Capture the cell that displays the provided text and extract its (x, y) central coordinate. 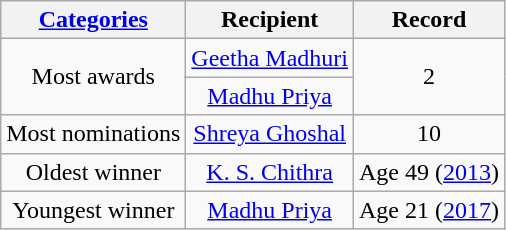
Most nominations (94, 134)
Most awards (94, 77)
10 (430, 134)
Categories (94, 20)
Record (430, 20)
Age 49 (2013) (430, 172)
Youngest winner (94, 210)
Oldest winner (94, 172)
2 (430, 77)
K. S. Chithra (270, 172)
Age 21 (2017) (430, 210)
Recipient (270, 20)
Geetha Madhuri (270, 58)
Shreya Ghoshal (270, 134)
